Locate the cell with the specified text and output its (x, y) center coordinate. 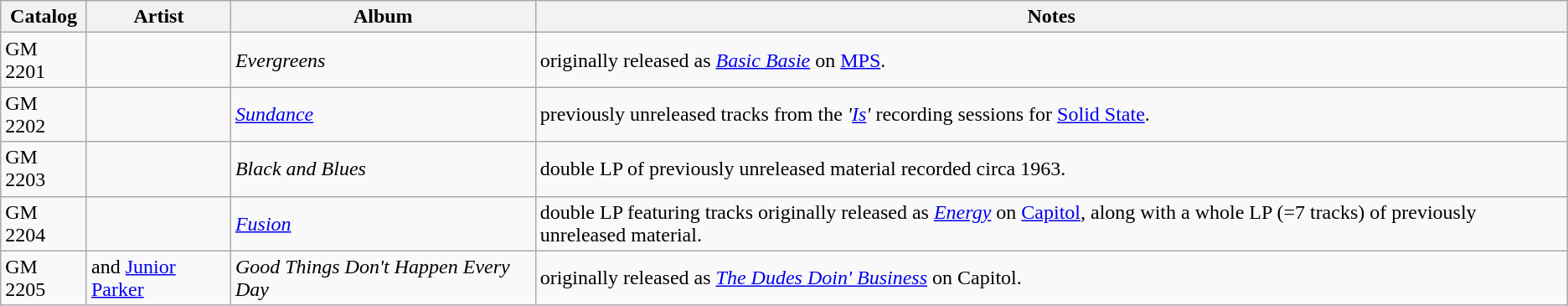
Black and Blues (383, 169)
Evergreens (383, 60)
double LP of previously unreleased material recorded circa 1963. (1051, 169)
and Junior Parker (158, 278)
Album (383, 17)
Artist (158, 17)
GM 2201 (44, 60)
GM 2203 (44, 169)
Sundance (383, 114)
GM 2205 (44, 278)
Notes (1051, 17)
originally released as Basic Basie on MPS. (1051, 60)
GM 2204 (44, 223)
double LP featuring tracks originally released as Energy on Capitol, along with a whole LP (=7 tracks) of previously unreleased material. (1051, 223)
originally released as The Dudes Doin' Business on Capitol. (1051, 278)
GM 2202 (44, 114)
Fusion (383, 223)
previously unreleased tracks from the 'Is' recording sessions for Solid State. (1051, 114)
Good Things Don't Happen Every Day (383, 278)
Catalog (44, 17)
